Pinpoint the cell where the given text exists, returning its [X, Y] midpoint coordinate. 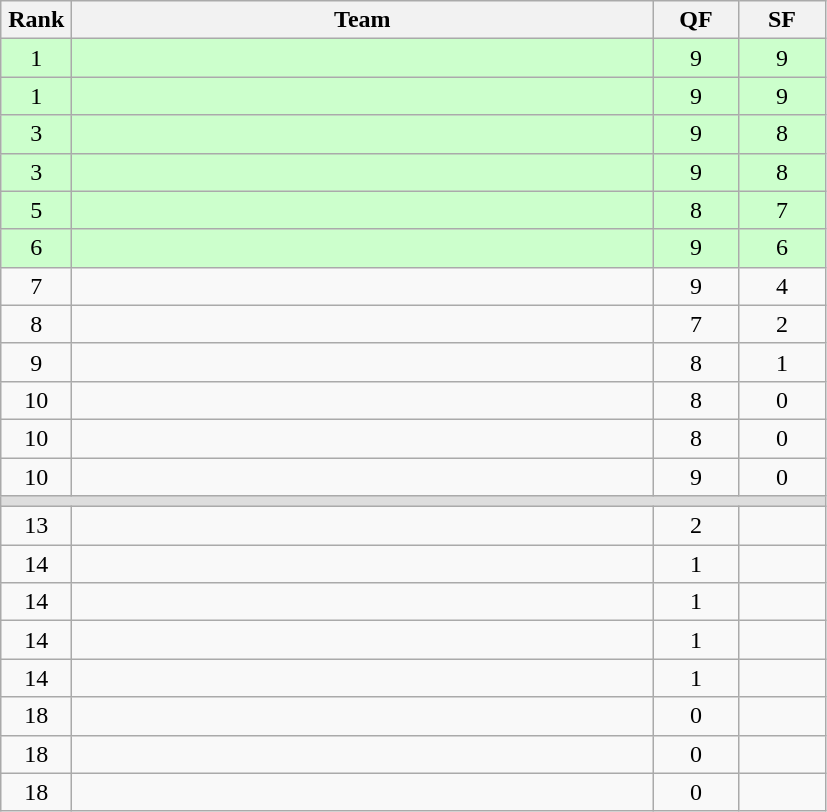
4 [782, 286]
13 [36, 526]
QF [696, 20]
Team [362, 20]
SF [782, 20]
5 [36, 210]
Rank [36, 20]
